Scan for the cell matching the given text and deliver its [X, Y] coordinate at center. 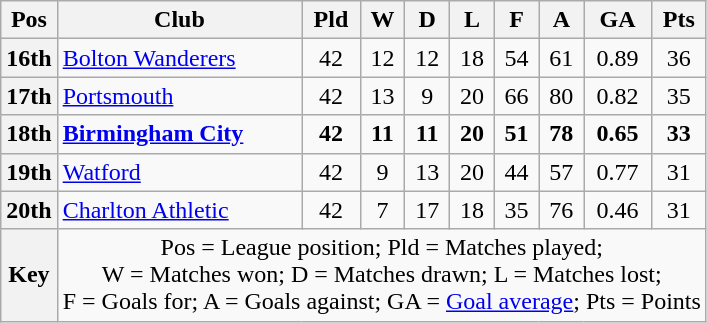
17th [29, 96]
17 [428, 210]
F [516, 20]
54 [516, 58]
0.82 [618, 96]
0.89 [618, 58]
44 [516, 172]
0.65 [618, 134]
Bolton Wanderers [180, 58]
61 [562, 58]
51 [516, 134]
Pos [29, 20]
18th [29, 134]
78 [562, 134]
Pld [331, 20]
Birmingham City [180, 134]
20th [29, 210]
16th [29, 58]
19th [29, 172]
Key [29, 275]
A [562, 20]
W [382, 20]
0.77 [618, 172]
36 [678, 58]
Watford [180, 172]
Portsmouth [180, 96]
76 [562, 210]
0.46 [618, 210]
Pts [678, 20]
33 [678, 134]
GA [618, 20]
L [472, 20]
7 [382, 210]
Charlton Athletic [180, 210]
D [428, 20]
80 [562, 96]
66 [516, 96]
57 [562, 172]
Club [180, 20]
